For the text-containing cell, return its midpoint in (x, y) coordinate format. 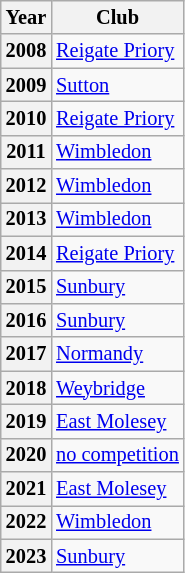
Sutton (118, 85)
2018 (26, 388)
2022 (26, 522)
2010 (26, 118)
2015 (26, 287)
2017 (26, 354)
2021 (26, 489)
2008 (26, 51)
Weybridge (118, 388)
2014 (26, 253)
2013 (26, 219)
2020 (26, 455)
Club (118, 17)
2023 (26, 556)
2009 (26, 85)
2019 (26, 421)
2016 (26, 320)
2012 (26, 186)
2011 (26, 152)
no competition (118, 455)
Year (26, 17)
Normandy (118, 354)
